Locate the cell with the specified text and output its [X, Y] center coordinate. 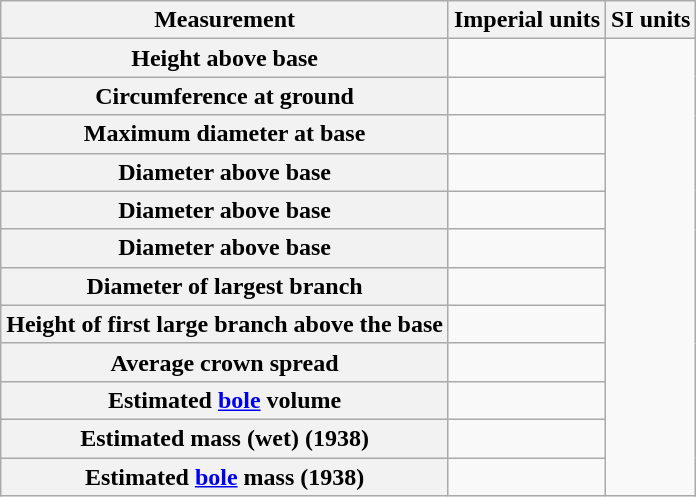
Average crown spread [225, 362]
Diameter of largest branch [225, 286]
Height above base [225, 58]
Maximum diameter at base [225, 134]
Measurement [225, 20]
SI units [651, 20]
Estimated bole mass (1938) [225, 477]
Estimated bole volume [225, 400]
Height of first large branch above the base [225, 324]
Estimated mass (wet) (1938) [225, 438]
Imperial units [526, 20]
Circumference at ground [225, 96]
